Detect which cell encompasses the target text, then output its (X, Y) center coordinate. 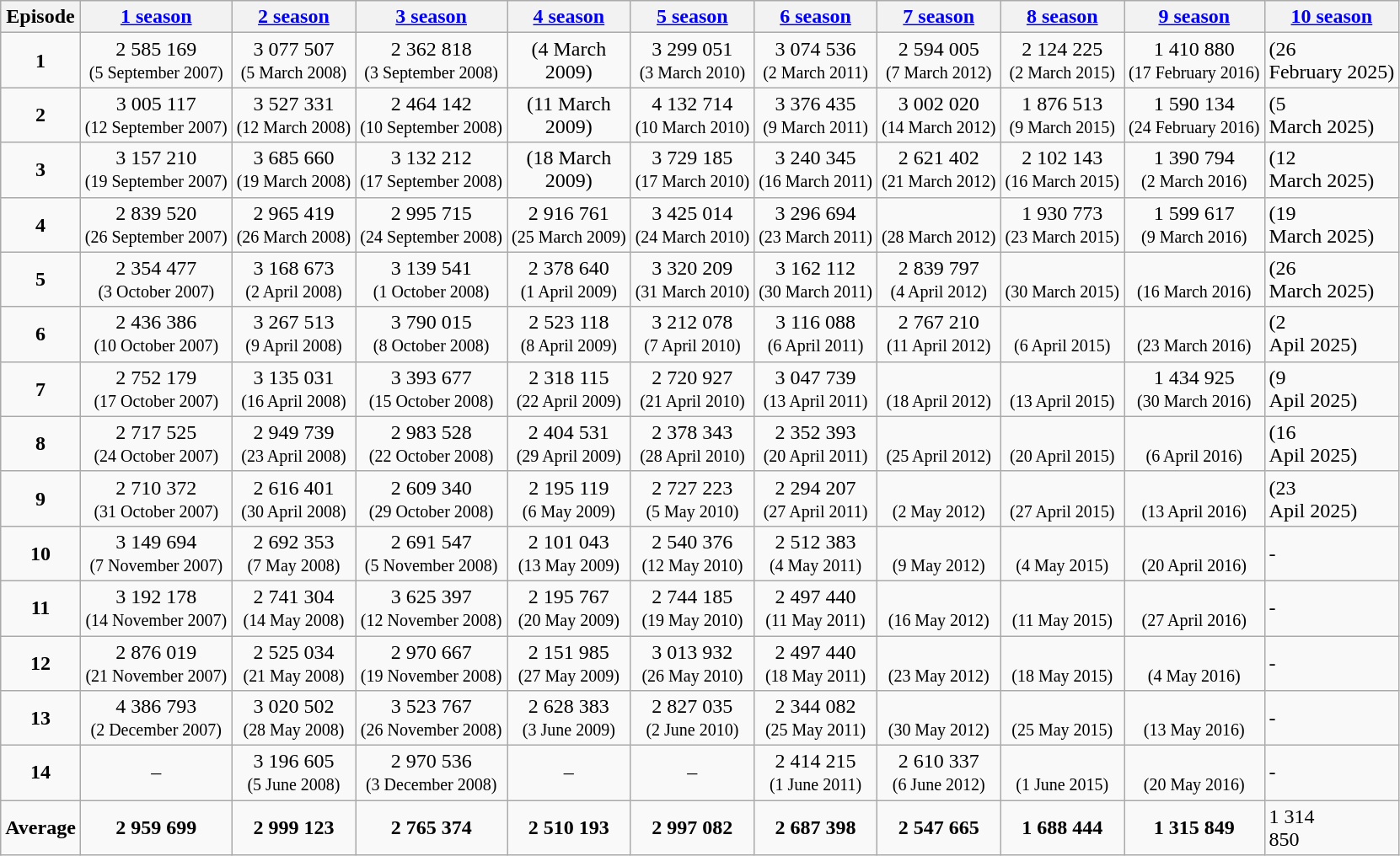
1 season (156, 17)
1 434 925(30 March 2016) (1195, 389)
2 352 393(20 April 2011) (816, 443)
3 296 694(23 March 2011) (816, 224)
2 827 035(2 June 2010) (693, 718)
(4 May 2015) (1062, 553)
2 102 143(16 March 2015) (1062, 170)
3 132 212(17 September 2008) (432, 170)
6 (40, 334)
2 876 019(21 November 2007) (156, 662)
3 157 210(19 September 2007) (156, 170)
2 378 343(28 April 2010) (693, 443)
3 077 507(5 March 2008) (293, 61)
2 983 528(22 October 2008) (432, 443)
(30 May 2012) (939, 718)
(19March 2025) (1332, 224)
3 425 014(24 March 2010) (693, 224)
3 139 541(1 October 2008) (432, 280)
(27 April 2015) (1062, 499)
8 season (1062, 17)
Episode (40, 17)
3 790 015(8 October 2008) (432, 334)
1 688 444 (1062, 827)
(25 April 2012) (939, 443)
(20 April 2015) (1062, 443)
1 410 880(17 February 2016) (1195, 61)
(30 March 2015) (1062, 280)
3 196 605(5 June 2008) (293, 773)
2 585 169(5 September 2007) (156, 61)
2 523 118(8 April 2009) (570, 334)
(18 April 2012) (939, 389)
8 (40, 443)
3 267 513(9 April 2008) (293, 334)
3 020 502(28 May 2008) (293, 718)
2 720 927(21 April 2010) (693, 389)
3 168 673(2 April 2008) (293, 280)
3 729 185(17 March 2010) (693, 170)
3 685 660(19 March 2008) (293, 170)
(4 May 2016) (1195, 662)
3 393 677(15 October 2008) (432, 389)
9 season (1195, 17)
2 547 665 (939, 827)
3 (40, 170)
3 320 209(31 March 2010) (693, 280)
2 404 531(29 April 2009) (570, 443)
5 (40, 280)
2 995 715(24 September 2008) (432, 224)
2 997 082 (693, 827)
2 744 185(19 May 2010) (693, 608)
2 (40, 115)
3 season (432, 17)
2 464 142(10 September 2008) (432, 115)
2 512 383(4 May 2011) (816, 553)
4 132 714(10 March 2010) (693, 115)
(25 May 2015) (1062, 718)
(11 May 2015) (1062, 608)
9 (40, 499)
2 414 215(1 June 2011) (816, 773)
(2 May 2012) (939, 499)
(2Apil 2025) (1332, 334)
(20 April 2016) (1195, 553)
1 314850 (1332, 827)
3 523 767(26 November 2008) (432, 718)
2 609 340(29 October 2008) (432, 499)
1 315 849 (1195, 827)
3 376 435(9 March 2011) (816, 115)
(28 March 2012) (939, 224)
3 074 536(2 March 2011) (816, 61)
2 710 372(31 October 2007) (156, 499)
2 497 440(11 May 2011) (816, 608)
(16Apil 2025) (1332, 443)
2 999 123 (293, 827)
11 (40, 608)
2 344 082(25 May 2011) (816, 718)
2 970 667(19 November 2008) (432, 662)
2 839 520(26 September 2007) (156, 224)
3 240 345(16 March 2011) (816, 170)
14 (40, 773)
(13 April 2015) (1062, 389)
3 116 088(6 April 2011) (816, 334)
(13 April 2016) (1195, 499)
2 692 353(7 May 2008) (293, 553)
2 965 419(26 March 2008) (293, 224)
(23 May 2012) (939, 662)
2 741 304(14 May 2008) (293, 608)
3 005 117(12 September 2007) (156, 115)
2 362 818(3 September 2008) (432, 61)
2 season (293, 17)
2 195 119(6 May 2009) (570, 499)
2 616 401(30 April 2008) (293, 499)
(20 May 2016) (1195, 773)
(12March 2025) (1332, 170)
6 season (816, 17)
1 390 794(2 March 2016) (1195, 170)
2 510 193 (570, 827)
(6 April 2016) (1195, 443)
(13 May 2016) (1195, 718)
(23 March 2016) (1195, 334)
3 299 051(3 March 2010) (693, 61)
3 135 031(16 April 2008) (293, 389)
2 691 547(5 November 2008) (432, 553)
2 628 383(3 June 2009) (570, 718)
3 192 178(14 November 2007) (156, 608)
4 (40, 224)
2 970 536(3 December 2008) (432, 773)
2 195 767(20 May 2009) (570, 608)
3 047 739(13 April 2011) (816, 389)
2 752 179(17 October 2007) (156, 389)
3 162 112(30 March 2011) (816, 280)
(26February 2025) (1332, 61)
(9 May 2012) (939, 553)
3 002 020(14 March 2012) (939, 115)
2 765 374 (432, 827)
2 687 398 (816, 827)
10 (40, 553)
1 599 617(9 March 2016) (1195, 224)
1 930 773(23 March 2015) (1062, 224)
3 149 694(7 November 2007) (156, 553)
10 season (1332, 17)
2 151 985(27 May 2009) (570, 662)
2 767 210(11 April 2012) (939, 334)
2 959 699 (156, 827)
2 949 739(23 April 2008) (293, 443)
2 916 761(25 March 2009) (570, 224)
2 594 005(7 March 2012) (939, 61)
(6 April 2015) (1062, 334)
2 621 402(21 March 2012) (939, 170)
3 013 932(26 May 2010) (693, 662)
(9Apil 2025) (1332, 389)
(18 May 2015) (1062, 662)
3 527 331(12 March 2008) (293, 115)
(5March 2025) (1332, 115)
(11 March2009) (570, 115)
7 (40, 389)
2 124 225(2 March 2015) (1062, 61)
2 318 115(22 April 2009) (570, 389)
4 386 793(2 December 2007) (156, 718)
Average (40, 827)
2 294 207(27 April 2011) (816, 499)
1 876 513(9 March 2015) (1062, 115)
(23Apil 2025) (1332, 499)
12 (40, 662)
2 101 043(13 May 2009) (570, 553)
13 (40, 718)
2 727 223(5 May 2010) (693, 499)
3 212 078(7 April 2010) (693, 334)
2 354 477(3 October 2007) (156, 280)
2 610 337(6 June 2012) (939, 773)
(26March 2025) (1332, 280)
3 625 397(12 November 2008) (432, 608)
(18 March2009) (570, 170)
(16 March 2016) (1195, 280)
5 season (693, 17)
(16 May 2012) (939, 608)
2 378 640(1 April 2009) (570, 280)
2 540 376(12 May 2010) (693, 553)
2 436 386(10 October 2007) (156, 334)
2 839 797(4 April 2012) (939, 280)
4 season (570, 17)
(27 April 2016) (1195, 608)
2 525 034(21 May 2008) (293, 662)
(4 March2009) (570, 61)
2 497 440(18 May 2011) (816, 662)
7 season (939, 17)
(1 June 2015) (1062, 773)
1 (40, 61)
2 717 525(24 October 2007) (156, 443)
1 590 134(24 February 2016) (1195, 115)
